Return (x, y) of the center of cell containing provided text 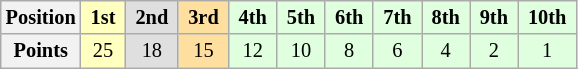
5th (301, 17)
10th (547, 17)
1st (104, 17)
6th (349, 17)
8 (349, 51)
2nd (152, 17)
1 (547, 51)
8th (446, 17)
Points (41, 51)
4 (446, 51)
9th (494, 17)
12 (253, 51)
2 (494, 51)
18 (152, 51)
7th (397, 17)
15 (203, 51)
4th (253, 17)
10 (301, 51)
Position (41, 17)
25 (104, 51)
6 (397, 51)
3rd (203, 17)
